Output the (X, Y) coordinate of the center of the cell containing the given text.  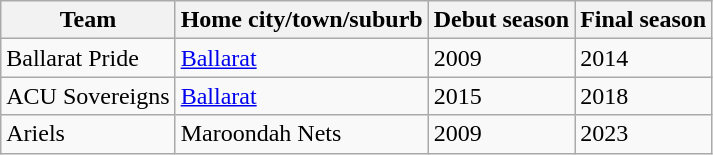
2023 (644, 134)
ACU Sovereigns (88, 96)
2014 (644, 58)
Team (88, 20)
Ballarat Pride (88, 58)
Home city/town/suburb (302, 20)
Debut season (501, 20)
Ariels (88, 134)
2018 (644, 96)
Maroondah Nets (302, 134)
Final season (644, 20)
2015 (501, 96)
